For the text-containing cell, return its midpoint in [x, y] coordinate format. 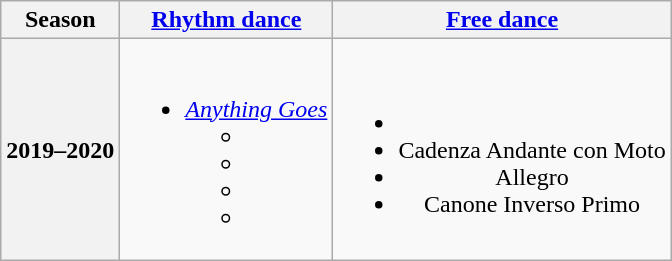
Anything Goes [226, 150]
Free dance [502, 20]
Season [60, 20]
2019–2020 [60, 150]
Rhythm dance [226, 20]
Cadenza Andante con MotoAllegroCanone Inverso Primo [502, 150]
